Determine the [x, y] coordinate at the center of the cell enclosing the given text.  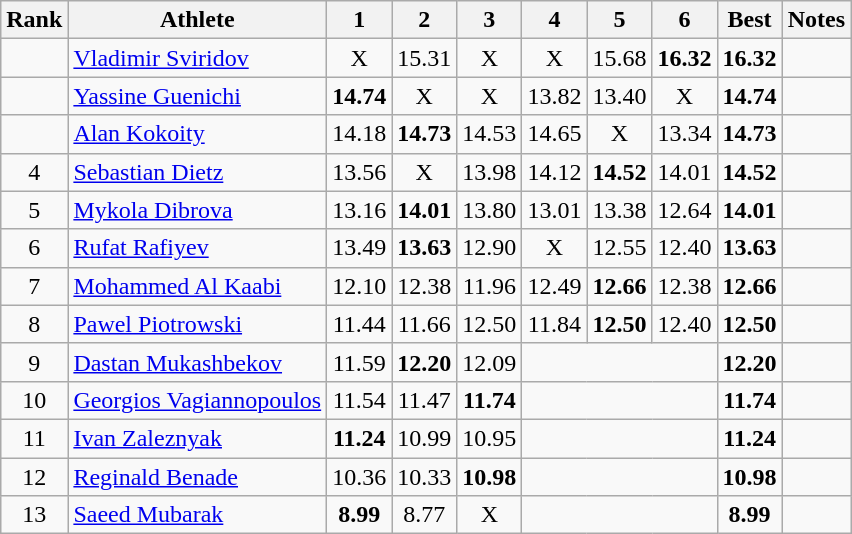
15.31 [424, 58]
2 [424, 20]
12.09 [490, 362]
1 [360, 20]
10.95 [490, 438]
Reginald Benade [198, 477]
10.36 [360, 477]
Mohammed Al Kaabi [198, 286]
13 [34, 515]
12 [34, 477]
13.16 [360, 210]
13.56 [360, 172]
11.96 [490, 286]
10 [34, 400]
14.53 [490, 134]
Notes [816, 20]
13.82 [554, 96]
Sebastian Dietz [198, 172]
Ivan Zaleznyak [198, 438]
15.68 [620, 58]
Dastan Mukashbekov [198, 362]
13.40 [620, 96]
12.90 [490, 248]
12.49 [554, 286]
Alan Kokoity [198, 134]
Saeed Mubarak [198, 515]
8.77 [424, 515]
Georgios Vagiannopoulos [198, 400]
11.59 [360, 362]
11.44 [360, 324]
8 [34, 324]
13.38 [620, 210]
Rank [34, 20]
3 [490, 20]
Pawel Piotrowski [198, 324]
9 [34, 362]
11.66 [424, 324]
10.99 [424, 438]
13.98 [490, 172]
14.12 [554, 172]
Mykola Dibrova [198, 210]
13.80 [490, 210]
Vladimir Sviridov [198, 58]
11.54 [360, 400]
10.33 [424, 477]
Rufat Rafiyev [198, 248]
13.01 [554, 210]
11.47 [424, 400]
12.10 [360, 286]
12.55 [620, 248]
Best [750, 20]
Yassine Guenichi [198, 96]
14.18 [360, 134]
Athlete [198, 20]
11.84 [554, 324]
12.64 [684, 210]
13.34 [684, 134]
11 [34, 438]
7 [34, 286]
13.49 [360, 248]
14.65 [554, 134]
